Provide the (X, Y) coordinate of the cell's center where the given text is located.  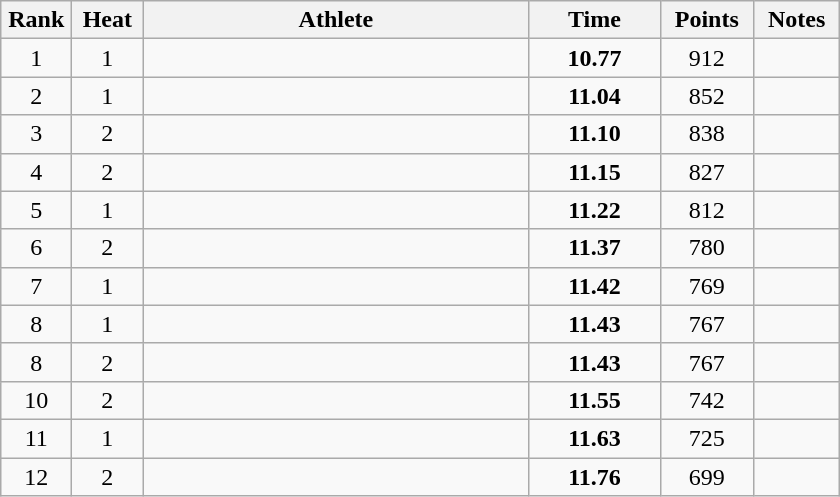
11 (36, 438)
852 (707, 96)
11.42 (594, 286)
780 (707, 248)
11.15 (594, 172)
7 (36, 286)
912 (707, 58)
Notes (797, 20)
11.63 (594, 438)
742 (707, 400)
5 (36, 210)
11.10 (594, 134)
812 (707, 210)
4 (36, 172)
6 (36, 248)
827 (707, 172)
769 (707, 286)
699 (707, 477)
12 (36, 477)
10.77 (594, 58)
10 (36, 400)
11.37 (594, 248)
Rank (36, 20)
Points (707, 20)
3 (36, 134)
11.04 (594, 96)
725 (707, 438)
Heat (108, 20)
Athlete (336, 20)
Time (594, 20)
11.22 (594, 210)
11.76 (594, 477)
838 (707, 134)
11.55 (594, 400)
